Extract the (X, Y) coordinate from the center of the cell holding the provided text.  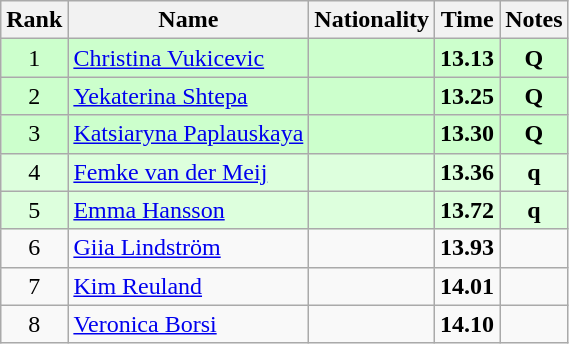
1 (34, 58)
13.25 (468, 96)
Katsiaryna Paplauskaya (188, 134)
14.10 (468, 324)
Veronica Borsi (188, 324)
13.93 (468, 248)
7 (34, 286)
Christina Vukicevic (188, 58)
Name (188, 20)
Yekaterina Shtepa (188, 96)
Giia Lindström (188, 248)
3 (34, 134)
4 (34, 172)
Rank (34, 20)
Time (468, 20)
14.01 (468, 286)
6 (34, 248)
Nationality (372, 20)
8 (34, 324)
Kim Reuland (188, 286)
Emma Hansson (188, 210)
13.30 (468, 134)
13.13 (468, 58)
2 (34, 96)
5 (34, 210)
13.36 (468, 172)
13.72 (468, 210)
Femke van der Meij (188, 172)
Notes (534, 20)
